Search for the cell housing the specified text and yield its (x, y) center coordinate. 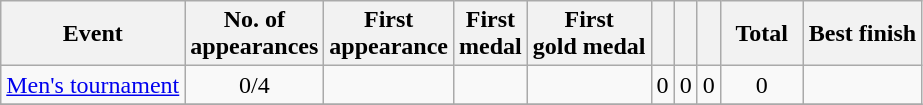
Firstappearance (389, 34)
No. ofappearances (254, 34)
0/4 (254, 85)
Event (93, 34)
Total (762, 34)
Best finish (862, 34)
Men's tournament (93, 85)
Firstmedal (491, 34)
Firstgold medal (589, 34)
